Return [x, y] of the center of cell containing provided text 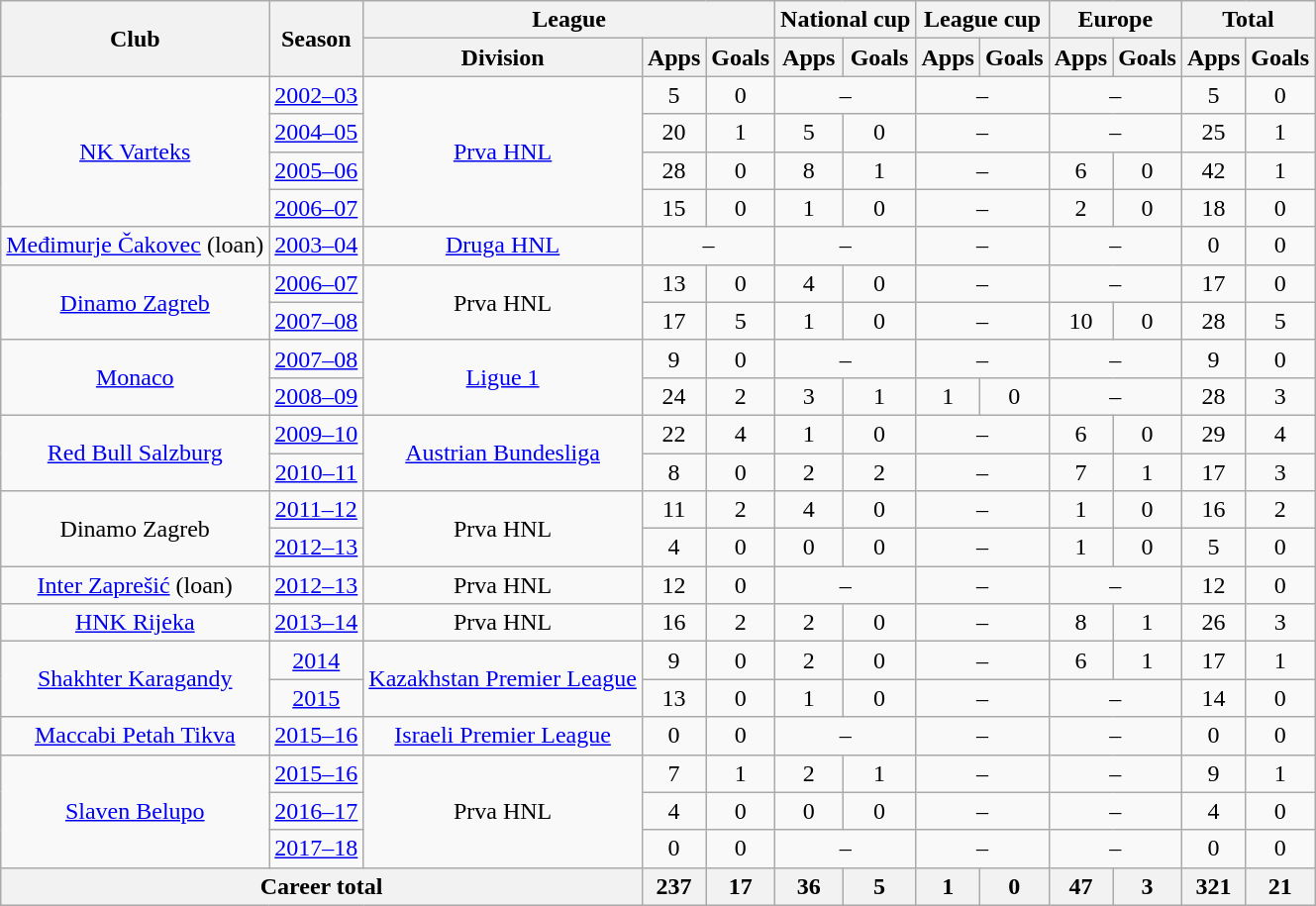
2002–03 [317, 95]
Maccabi Petah Tikva [135, 736]
Red Bull Salzburg [135, 453]
Kazakhstan Premier League [503, 679]
15 [673, 208]
2004–05 [317, 133]
237 [673, 886]
2008–09 [317, 396]
42 [1213, 170]
26 [1213, 623]
14 [1213, 698]
25 [1213, 133]
Monaco [135, 377]
2011–12 [317, 510]
Inter Zaprešić (loan) [135, 585]
HNK Rijeka [135, 623]
47 [1080, 886]
11 [673, 510]
Međimurje Čakovec (loan) [135, 246]
321 [1213, 886]
Israeli Premier League [503, 736]
Slaven Belupo [135, 811]
2009–10 [317, 434]
2003–04 [317, 246]
Club [135, 39]
Europe [1115, 20]
League cup [982, 20]
10 [1080, 321]
29 [1213, 434]
2014 [317, 660]
Austrian Bundesliga [503, 453]
Shakhter Karagandy [135, 679]
22 [673, 434]
Ligue 1 [503, 377]
Division [503, 57]
League [569, 20]
2010–11 [317, 472]
Total [1248, 20]
18 [1213, 208]
Career total [322, 886]
2013–14 [317, 623]
24 [673, 396]
NK Varteks [135, 151]
2005–06 [317, 170]
National cup [846, 20]
2017–18 [317, 849]
21 [1280, 886]
Season [317, 39]
36 [809, 886]
2015 [317, 698]
20 [673, 133]
Druga HNL [503, 246]
2016–17 [317, 811]
